Locate the cell with the specified text and output its [X, Y] center coordinate. 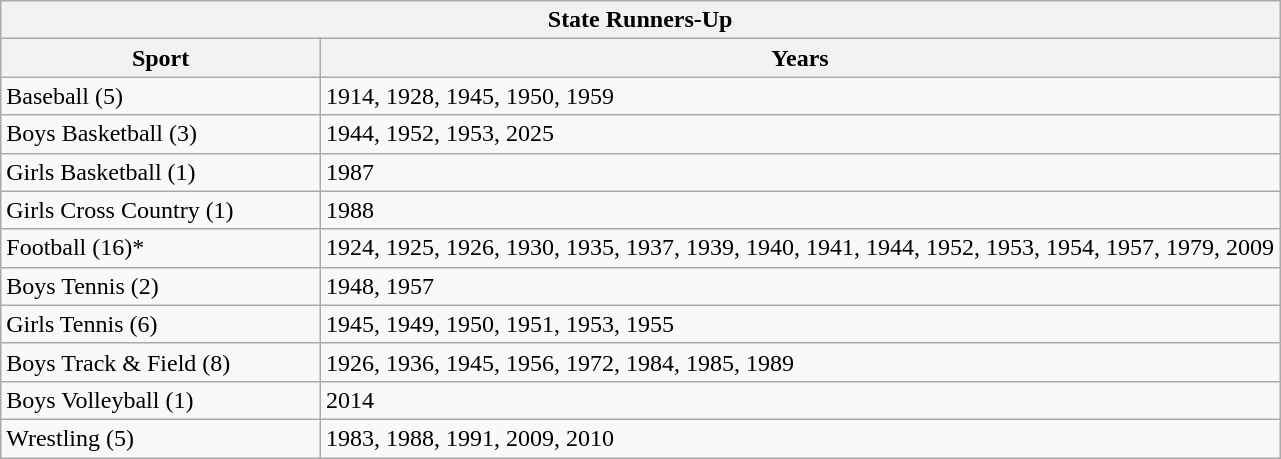
Football (16)* [161, 248]
Wrestling (5) [161, 438]
1914, 1928, 1945, 1950, 1959 [800, 96]
Boys Basketball (3) [161, 134]
1945, 1949, 1950, 1951, 1953, 1955 [800, 324]
2014 [800, 400]
1987 [800, 172]
Years [800, 58]
Girls Basketball (1) [161, 172]
1948, 1957 [800, 286]
1926, 1936, 1945, 1956, 1972, 1984, 1985, 1989 [800, 362]
Boys Track & Field (8) [161, 362]
1983, 1988, 1991, 2009, 2010 [800, 438]
1988 [800, 210]
Sport [161, 58]
State Runners-Up [640, 20]
1944, 1952, 1953, 2025 [800, 134]
Girls Cross Country (1) [161, 210]
1924, 1925, 1926, 1930, 1935, 1937, 1939, 1940, 1941, 1944, 1952, 1953, 1954, 1957, 1979, 2009 [800, 248]
Boys Tennis (2) [161, 286]
Boys Volleyball (1) [161, 400]
Baseball (5) [161, 96]
Girls Tennis (6) [161, 324]
